For the text-containing cell, return its midpoint in [x, y] coordinate format. 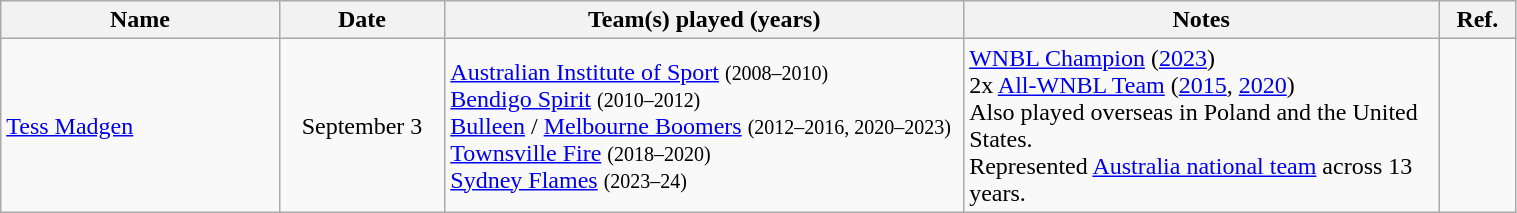
Tess Madgen [140, 126]
Date [362, 20]
Name [140, 20]
Team(s) played (years) [704, 20]
Notes [1202, 20]
September 3 [362, 126]
Ref. [1478, 20]
